Extract the [X, Y] coordinate from the center of the cell holding the provided text.  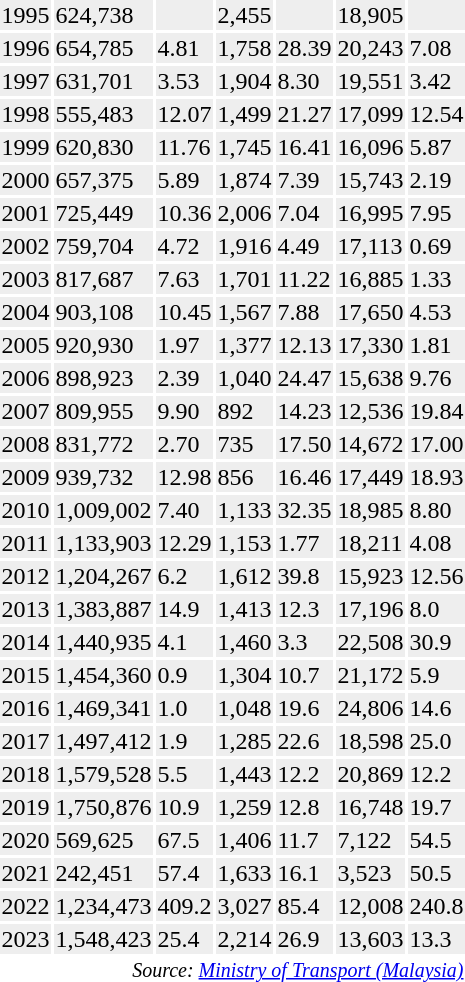
4.72 [184, 246]
2014 [26, 642]
620,830 [104, 147]
242,451 [104, 873]
12,008 [370, 906]
1,040 [244, 378]
903,108 [104, 312]
1,874 [244, 180]
1,460 [244, 642]
1,499 [244, 114]
14,672 [370, 444]
14.6 [436, 708]
7.39 [304, 180]
2001 [26, 213]
856 [244, 477]
892 [244, 411]
25.4 [184, 939]
2006 [26, 378]
17,449 [370, 477]
67.5 [184, 840]
1.81 [436, 345]
39.8 [304, 576]
19.6 [304, 708]
24,806 [370, 708]
11.22 [304, 279]
5.9 [436, 675]
12.54 [436, 114]
8.30 [304, 81]
1,745 [244, 147]
1998 [26, 114]
817,687 [104, 279]
2.70 [184, 444]
1,048 [244, 708]
10.36 [184, 213]
10.9 [184, 807]
22,508 [370, 642]
3.42 [436, 81]
2015 [26, 675]
898,923 [104, 378]
2.39 [184, 378]
2022 [26, 906]
1.33 [436, 279]
17,113 [370, 246]
18,985 [370, 510]
7.04 [304, 213]
9.90 [184, 411]
1,383,887 [104, 609]
25.0 [436, 741]
939,732 [104, 477]
2003 [26, 279]
7,122 [370, 840]
1,454,360 [104, 675]
85.4 [304, 906]
16.1 [304, 873]
631,701 [104, 81]
7.88 [304, 312]
1,259 [244, 807]
3.3 [304, 642]
7.95 [436, 213]
19.84 [436, 411]
831,772 [104, 444]
2011 [26, 543]
2000 [26, 180]
12,536 [370, 411]
19.7 [436, 807]
17,196 [370, 609]
2017 [26, 741]
5.89 [184, 180]
569,625 [104, 840]
18,211 [370, 543]
12.3 [304, 609]
1,153 [244, 543]
2.19 [436, 180]
26.9 [304, 939]
1,758 [244, 48]
10.45 [184, 312]
30.9 [436, 642]
20,869 [370, 774]
14.23 [304, 411]
240.8 [436, 906]
18.93 [436, 477]
22.6 [304, 741]
1,633 [244, 873]
409.2 [184, 906]
17.50 [304, 444]
17,099 [370, 114]
10.7 [304, 675]
1,133 [244, 510]
3,027 [244, 906]
2004 [26, 312]
7.63 [184, 279]
12.13 [304, 345]
1,413 [244, 609]
2016 [26, 708]
9.76 [436, 378]
2012 [26, 576]
1,285 [244, 741]
11.7 [304, 840]
654,785 [104, 48]
13.3 [436, 939]
5.87 [436, 147]
555,483 [104, 114]
6.2 [184, 576]
14.9 [184, 609]
16,995 [370, 213]
1,750,876 [104, 807]
1,406 [244, 840]
657,375 [104, 180]
2023 [26, 939]
7.08 [436, 48]
2008 [26, 444]
1,204,267 [104, 576]
16,748 [370, 807]
4.53 [436, 312]
1999 [26, 147]
1,579,528 [104, 774]
1,469,341 [104, 708]
1,497,412 [104, 741]
2,455 [244, 15]
17,330 [370, 345]
2013 [26, 609]
15,743 [370, 180]
624,738 [104, 15]
24.47 [304, 378]
2,006 [244, 213]
21,172 [370, 675]
20,243 [370, 48]
2018 [26, 774]
1,701 [244, 279]
5.5 [184, 774]
1.97 [184, 345]
1,567 [244, 312]
2009 [26, 477]
1,377 [244, 345]
7.40 [184, 510]
54.5 [436, 840]
12.29 [184, 543]
1.0 [184, 708]
1997 [26, 81]
920,930 [104, 345]
2002 [26, 246]
1996 [26, 48]
16.41 [304, 147]
0.69 [436, 246]
19,551 [370, 81]
4.81 [184, 48]
11.76 [184, 147]
57.4 [184, 873]
12.98 [184, 477]
2020 [26, 840]
8.0 [436, 609]
16,096 [370, 147]
2005 [26, 345]
15,638 [370, 378]
12.8 [304, 807]
16,885 [370, 279]
17.00 [436, 444]
4.49 [304, 246]
4.08 [436, 543]
809,955 [104, 411]
17,650 [370, 312]
2007 [26, 411]
12.56 [436, 576]
0.9 [184, 675]
8.80 [436, 510]
2019 [26, 807]
1,916 [244, 246]
1,548,423 [104, 939]
12.07 [184, 114]
759,704 [104, 246]
4.1 [184, 642]
2010 [26, 510]
18,598 [370, 741]
1,904 [244, 81]
1,009,002 [104, 510]
1,133,903 [104, 543]
32.35 [304, 510]
725,449 [104, 213]
16.46 [304, 477]
1995 [26, 15]
1.9 [184, 741]
2021 [26, 873]
1,443 [244, 774]
1,304 [244, 675]
21.27 [304, 114]
18,905 [370, 15]
1.77 [304, 543]
50.5 [436, 873]
3,523 [370, 873]
1,612 [244, 576]
3.53 [184, 81]
13,603 [370, 939]
1,440,935 [104, 642]
15,923 [370, 576]
1,234,473 [104, 906]
735 [244, 444]
28.39 [304, 48]
2,214 [244, 939]
